Extract the (X, Y) coordinate from the center of the cell holding the provided text.  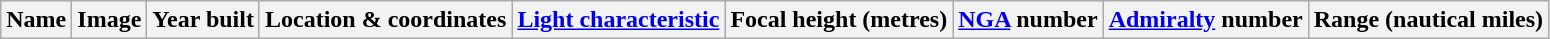
Admiralty number (1206, 20)
Range (nautical miles) (1428, 20)
Image (110, 20)
Year built (204, 20)
NGA number (1028, 20)
Name (36, 20)
Focal height (metres) (839, 20)
Light characteristic (618, 20)
Location & coordinates (385, 20)
